Pinpoint the cell where the given text exists, returning its [X, Y] midpoint coordinate. 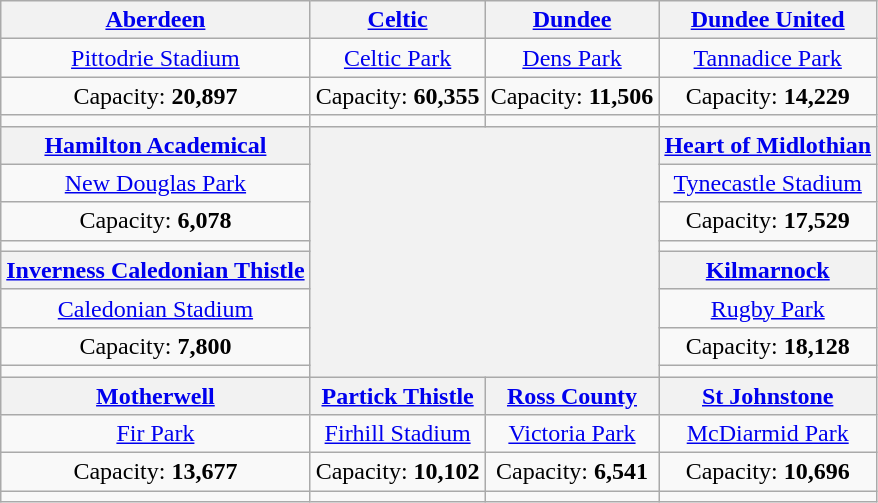
Capacity: 60,355 [398, 96]
Partick Thistle [398, 395]
Caledonian Stadium [156, 308]
Capacity: 14,229 [768, 96]
Capacity: 11,506 [572, 96]
Tynecastle Stadium [768, 183]
Celtic [398, 20]
Rugby Park [768, 308]
Celtic Park [398, 58]
Motherwell [156, 395]
Dundee United [768, 20]
Fir Park [156, 434]
Kilmarnock [768, 270]
New Douglas Park [156, 183]
Tannadice Park [768, 58]
Dens Park [572, 58]
Aberdeen [156, 20]
McDiarmid Park [768, 434]
Capacity: 17,529 [768, 221]
Hamilton Academical [156, 145]
Victoria Park [572, 434]
Capacity: 6,541 [572, 472]
Capacity: 6,078 [156, 221]
Capacity: 20,897 [156, 96]
Capacity: 10,102 [398, 472]
Firhill Stadium [398, 434]
Capacity: 7,800 [156, 346]
Capacity: 18,128 [768, 346]
Capacity: 13,677 [156, 472]
Dundee [572, 20]
Ross County [572, 395]
Inverness Caledonian Thistle [156, 270]
St Johnstone [768, 395]
Pittodrie Stadium [156, 58]
Heart of Midlothian [768, 145]
Capacity: 10,696 [768, 472]
